Return the [X, Y] coordinate for the center point of the cell that contains the specified text.  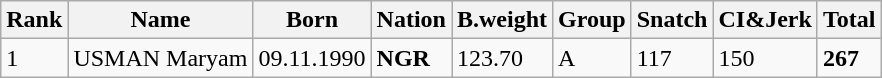
Name [160, 20]
Rank [34, 20]
09.11.1990 [312, 58]
117 [672, 58]
CI&Jerk [765, 20]
267 [849, 58]
Group [592, 20]
B.weight [502, 20]
123.70 [502, 58]
Snatch [672, 20]
USMAN Maryam [160, 58]
1 [34, 58]
Nation [411, 20]
A [592, 58]
Total [849, 20]
NGR [411, 58]
Born [312, 20]
150 [765, 58]
